Return (x, y) of the center of cell containing provided text 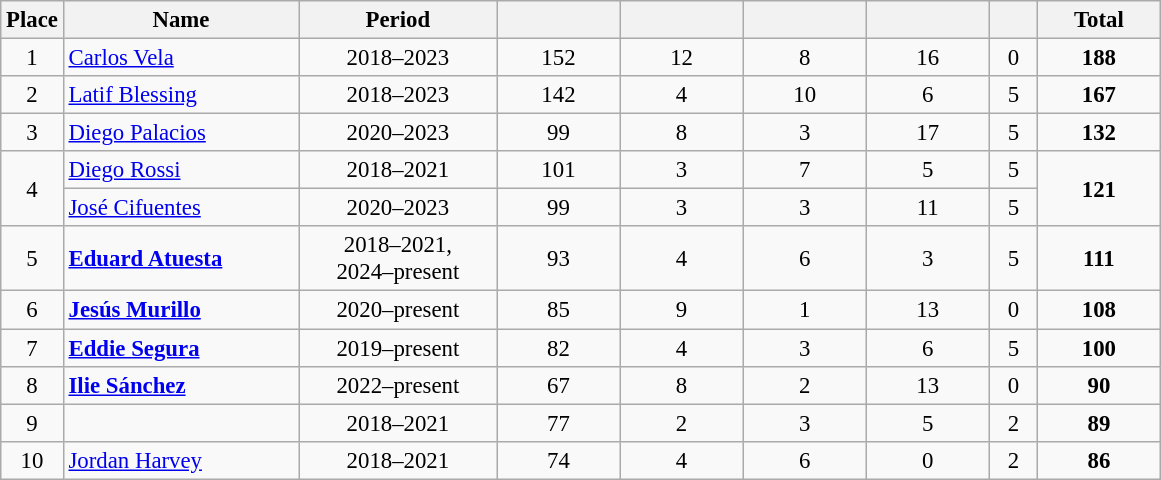
93 (558, 258)
2020–present (398, 310)
86 (1098, 460)
89 (1098, 423)
Place (32, 20)
142 (558, 95)
Carlos Vela (181, 58)
2019–present (398, 348)
101 (558, 170)
100 (1098, 348)
17 (928, 133)
77 (558, 423)
16 (928, 58)
152 (558, 58)
121 (1098, 188)
Latif Blessing (181, 95)
12 (682, 58)
82 (558, 348)
José Cifuentes (181, 208)
2018–2021,2024–present (398, 258)
132 (1098, 133)
Ilie Sánchez (181, 385)
Total (1098, 20)
Name (181, 20)
Jordan Harvey (181, 460)
Diego Palacios (181, 133)
85 (558, 310)
108 (1098, 310)
188 (1098, 58)
Eduard Atuesta (181, 258)
67 (558, 385)
90 (1098, 385)
2022–present (398, 385)
74 (558, 460)
Jesús Murillo (181, 310)
Diego Rossi (181, 170)
Period (398, 20)
11 (928, 208)
Eddie Segura (181, 348)
167 (1098, 95)
111 (1098, 258)
